Output the (X, Y) coordinate of the center of the cell containing the given text.  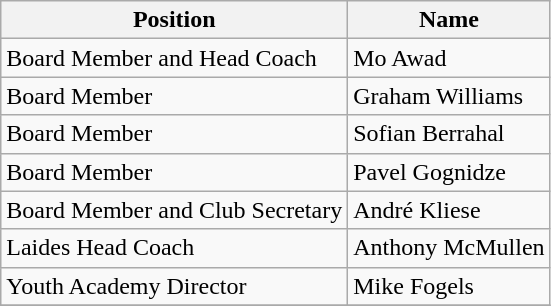
Sofian Berrahal (449, 134)
Name (449, 20)
Mo Awad (449, 58)
Graham Williams (449, 96)
Pavel Gognidze (449, 172)
Mike Fogels (449, 286)
Board Member and Club Secretary (174, 210)
Position (174, 20)
Youth Academy Director (174, 286)
Anthony McMullen (449, 248)
Board Member and Head Coach (174, 58)
Laides Head Coach (174, 248)
André Kliese (449, 210)
